Return the (x, y) coordinate for the center point of the cell that contains the specified text.  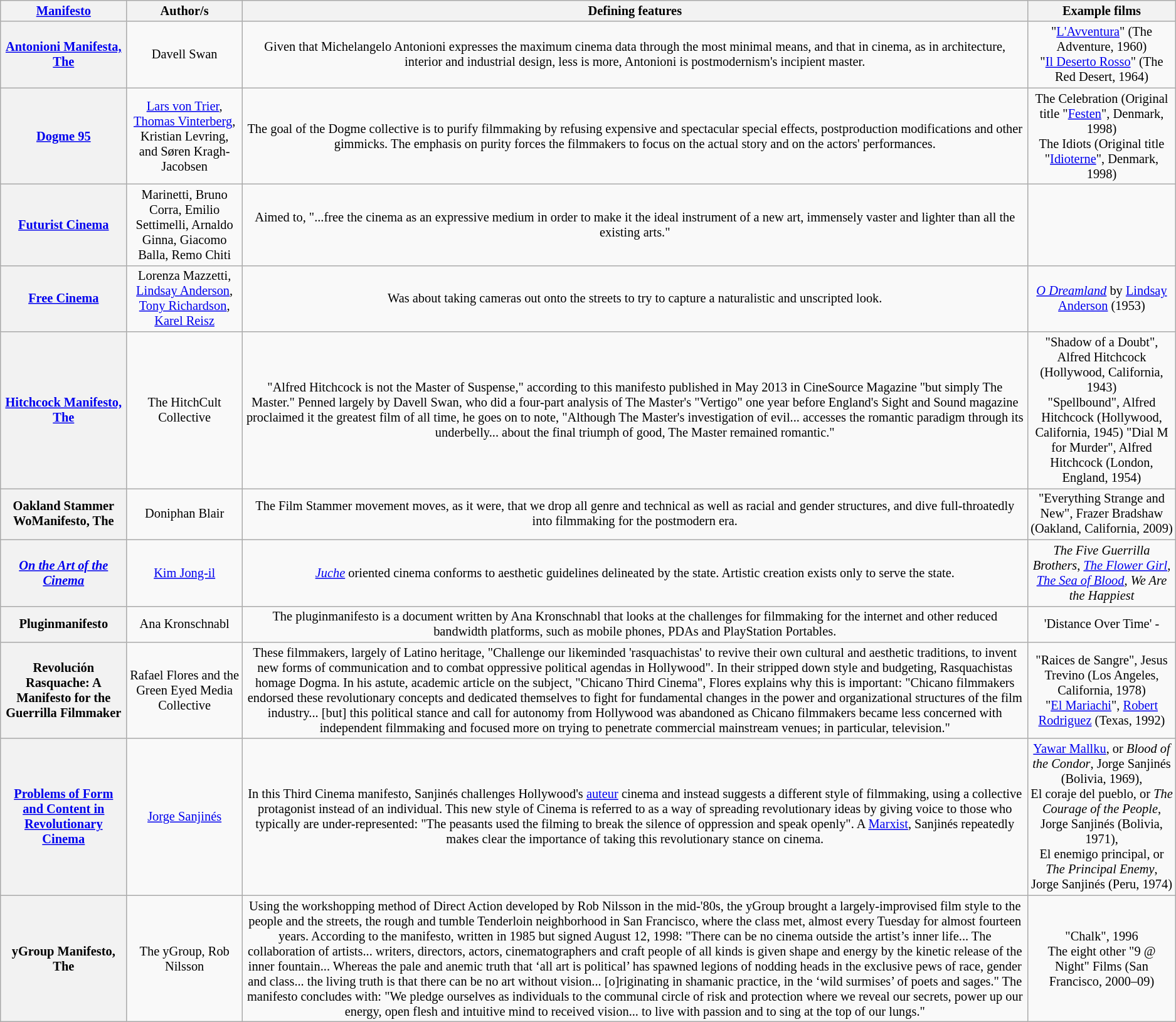
Problems of Form and Content in Revolutionary Cinema (64, 817)
O Dreamland by Lindsay Anderson (1953) (1101, 299)
Futurist Cinema (64, 225)
Lars von Trier, Thomas Vinterberg, Kristian Levring, and Søren Kragh-Jacobsen (184, 136)
Free Cinema (64, 299)
Defining features (635, 11)
Hitchcock Manifesto, The (64, 410)
Davell Swan (184, 55)
yGroup Manifesto, The (64, 959)
Manifesto (64, 11)
Example films (1101, 11)
"L'Avventura" (The Adventure, 1960)"Il Deserto Rosso" (The Red Desert, 1964) (1101, 55)
The HitchCult Collective (184, 410)
'Distance Over Time' - (1101, 624)
Revolución Rasquache: A Manifesto for the Guerrilla Filmmaker (64, 690)
The Celebration (Original title "Festen", Denmark, 1998)The Idiots (Original title "Idioterne", Denmark, 1998) (1101, 136)
Juche oriented cinema conforms to aesthetic guidelines delineated by the state. Artistic creation exists only to serve the state. (635, 573)
Kim Jong-il (184, 573)
The yGroup, Rob Nilsson (184, 959)
"Chalk", 1996The eight other "9 @ Night" Films (San Francisco, 2000–09) (1101, 959)
Author/s (184, 11)
Doniphan Blair (184, 514)
Rafael Flores and the Green Eyed Media Collective (184, 690)
Pluginmanifesto (64, 624)
Lorenza Mazzetti, Lindsay Anderson, Tony Richardson, Karel Reisz (184, 299)
On the Art of the Cinema (64, 573)
Oakland Stammer WoManifesto, The (64, 514)
Dogme 95 (64, 136)
Jorge Sanjinés (184, 817)
Marinetti, Bruno Corra, Emilio Settimelli, Arnaldo Ginna, Giacomo Balla, Remo Chiti (184, 225)
Antonioni Manifesta, The (64, 55)
Ana Kronschnabl (184, 624)
"Everything Strange and New", Frazer Bradshaw (Oakland, California, 2009) (1101, 514)
"Raices de Sangre", Jesus Trevino (Los Angeles, California, 1978)"El Mariachi", Robert Rodriguez (Texas, 1992) (1101, 690)
The Five Guerrilla Brothers, The Flower Girl, The Sea of Blood, We Are the Happiest (1101, 573)
Was about taking cameras out onto the streets to try to capture a naturalistic and unscripted look. (635, 299)
